Provide the [x, y] coordinate of the cell's center where the given text is located.  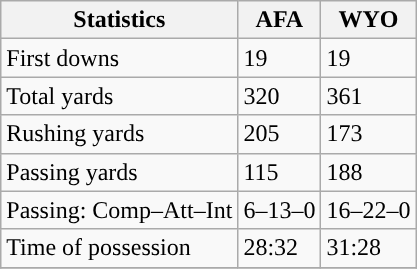
Time of possession [120, 248]
Total yards [120, 96]
Passing yards [120, 172]
Passing: Comp–Att–Int [120, 210]
205 [280, 134]
16–22–0 [368, 210]
31:28 [368, 248]
320 [280, 96]
361 [368, 96]
First downs [120, 58]
AFA [280, 20]
188 [368, 172]
Rushing yards [120, 134]
115 [280, 172]
Statistics [120, 20]
28:32 [280, 248]
WYO [368, 20]
173 [368, 134]
6–13–0 [280, 210]
